Extract the (x, y) coordinate from the center of the cell holding the provided text.  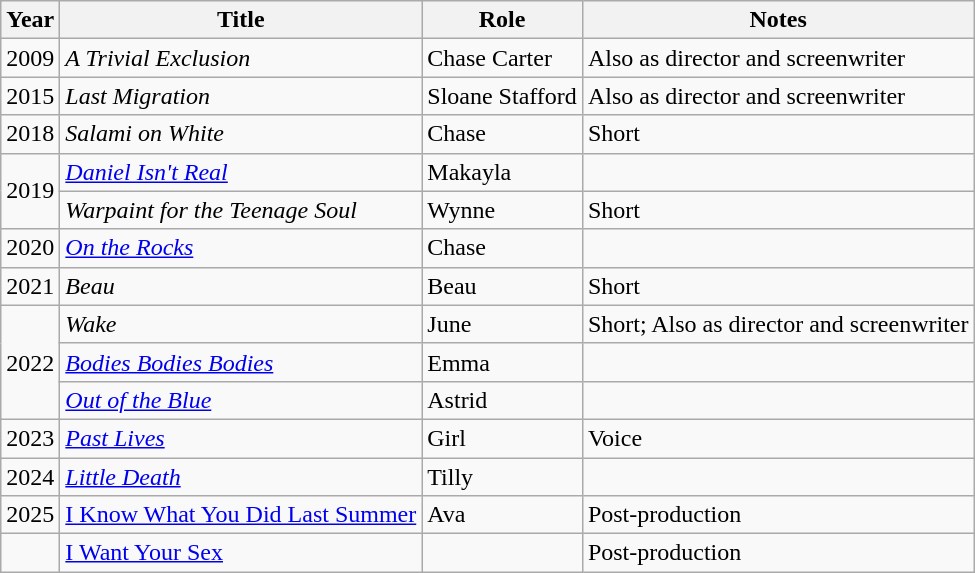
Warpaint for the Teenage Soul (241, 210)
Emma (502, 362)
On the Rocks (241, 248)
Salami on White (241, 134)
I Want Your Sex (241, 553)
June (502, 324)
2015 (30, 96)
Title (241, 20)
2009 (30, 58)
Little Death (241, 477)
2024 (30, 477)
2022 (30, 362)
2021 (30, 286)
Year (30, 20)
Wake (241, 324)
Voice (778, 438)
2018 (30, 134)
Short; Also as director and screenwriter (778, 324)
Role (502, 20)
Girl (502, 438)
Out of the Blue (241, 400)
A Trivial Exclusion (241, 58)
Ava (502, 515)
Astrid (502, 400)
Bodies Bodies Bodies (241, 362)
Sloane Stafford (502, 96)
Last Migration (241, 96)
Tilly (502, 477)
Past Lives (241, 438)
I Know What You Did Last Summer (241, 515)
Makayla (502, 172)
Chase Carter (502, 58)
2023 (30, 438)
2025 (30, 515)
Notes (778, 20)
2020 (30, 248)
Daniel Isn't Real (241, 172)
2019 (30, 191)
Wynne (502, 210)
